Identify which cell holds the provided text, then report its (X, Y) central coordinate. 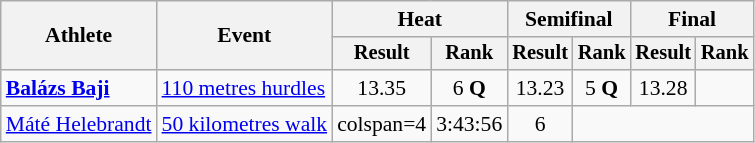
110 metres hurdles (245, 88)
Event (245, 36)
3:43:56 (469, 124)
colspan=4 (382, 124)
Semifinal (568, 19)
5 Q (602, 88)
Athlete (79, 36)
13.28 (663, 88)
13.23 (540, 88)
Máté Helebrandt (79, 124)
Heat (420, 19)
6 (540, 124)
13.35 (382, 88)
Balázs Baji (79, 88)
6 Q (469, 88)
50 kilometres walk (245, 124)
Final (692, 19)
